Determine the [X, Y] coordinate at the center of the cell enclosing the given text.  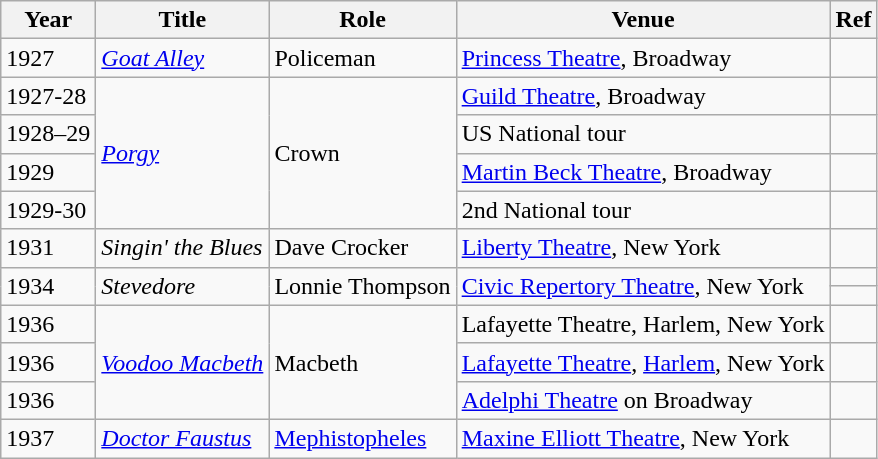
2nd National tour [643, 210]
Voodoo Macbeth [182, 362]
Princess Theatre, Broadway [643, 58]
Lonnie Thompson [362, 286]
Mephistopheles [362, 438]
Year [48, 20]
Stevedore [182, 286]
1927 [48, 58]
Singin' the Blues [182, 248]
Ref [854, 20]
US National tour [643, 134]
Crown [362, 153]
Role [362, 20]
Adelphi Theatre on Broadway [643, 400]
1937 [48, 438]
1929 [48, 172]
Porgy [182, 153]
Doctor Faustus [182, 438]
1934 [48, 286]
Dave Crocker [362, 248]
Title [182, 20]
Venue [643, 20]
1928–29 [48, 134]
Goat Alley [182, 58]
Guild Theatre, Broadway [643, 96]
1929-30 [48, 210]
Policeman [362, 58]
Macbeth [362, 362]
Civic Repertory Theatre, New York [643, 286]
Martin Beck Theatre, Broadway [643, 172]
1927-28 [48, 96]
Maxine Elliott Theatre, New York [643, 438]
1931 [48, 248]
Liberty Theatre, New York [643, 248]
